Output the (X, Y) coordinate of the center of the cell containing the given text.  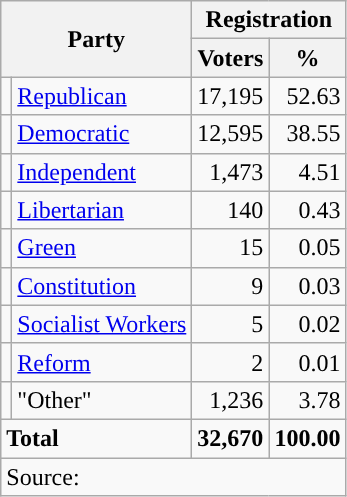
1,236 (230, 400)
32,670 (230, 438)
Total (96, 438)
Green (102, 248)
% (308, 58)
0.01 (308, 362)
5 (230, 324)
38.55 (308, 134)
52.63 (308, 96)
Socialist Workers (102, 324)
"Other" (102, 400)
Democratic (102, 134)
3.78 (308, 400)
2 (230, 362)
Republican (102, 96)
0.02 (308, 324)
9 (230, 286)
1,473 (230, 172)
15 (230, 248)
Registration (269, 20)
Party (96, 39)
140 (230, 210)
Libertarian (102, 210)
Reform (102, 362)
17,195 (230, 96)
12,595 (230, 134)
0.05 (308, 248)
0.43 (308, 210)
Voters (230, 58)
Source: (174, 477)
4.51 (308, 172)
100.00 (308, 438)
0.03 (308, 286)
Independent (102, 172)
Constitution (102, 286)
